Return (X, Y) of the center of cell containing provided text 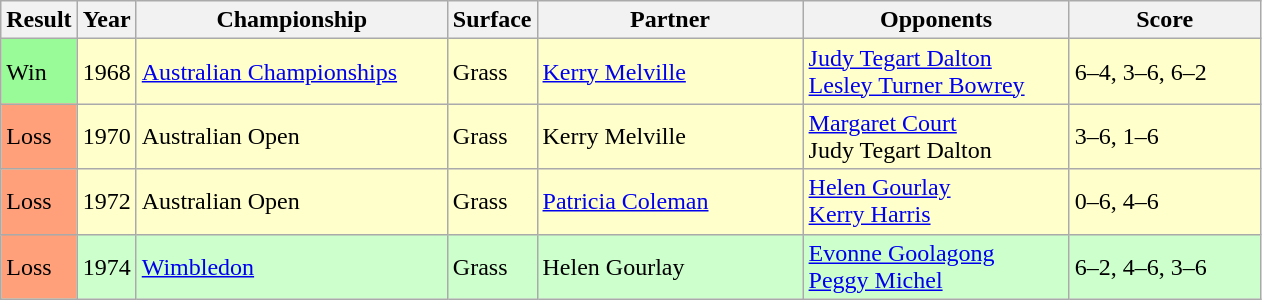
Score (1164, 20)
Judy Tegart Dalton Lesley Turner Bowrey (936, 72)
1970 (106, 136)
Year (106, 20)
0–6, 4–6 (1164, 202)
Evonne Goolagong Peggy Michel (936, 266)
Partner (670, 20)
Patricia Coleman (670, 202)
Surface (492, 20)
Helen Gourlay (670, 266)
6–4, 3–6, 6–2 (1164, 72)
Championship (292, 20)
Australian Championships (292, 72)
3–6, 1–6 (1164, 136)
Result (39, 20)
Helen Gourlay Kerry Harris (936, 202)
1972 (106, 202)
Margaret Court Judy Tegart Dalton (936, 136)
6–2, 4–6, 3–6 (1164, 266)
1974 (106, 266)
1968 (106, 72)
Wimbledon (292, 266)
Win (39, 72)
Opponents (936, 20)
